Extract the [X, Y] coordinate from the center of the cell holding the provided text.  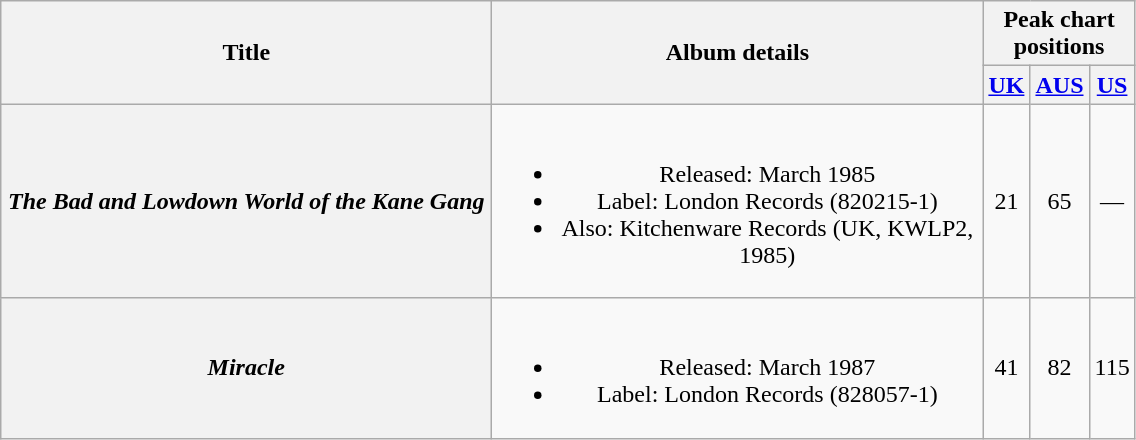
65 [1060, 201]
41 [1006, 368]
Released: March 1987Label: London Records (828057-1) [738, 368]
115 [1112, 368]
82 [1060, 368]
Album details [738, 52]
UK [1006, 85]
Miracle [246, 368]
21 [1006, 201]
US [1112, 85]
Released: March 1985Label: London Records (820215-1)Also: Kitchenware Records (UK, KWLP2, 1985) [738, 201]
Title [246, 52]
— [1112, 201]
AUS [1060, 85]
Peak chartpositions [1059, 34]
The Bad and Lowdown World of the Kane Gang [246, 201]
